For the text-containing cell, return its midpoint in (X, Y) coordinate format. 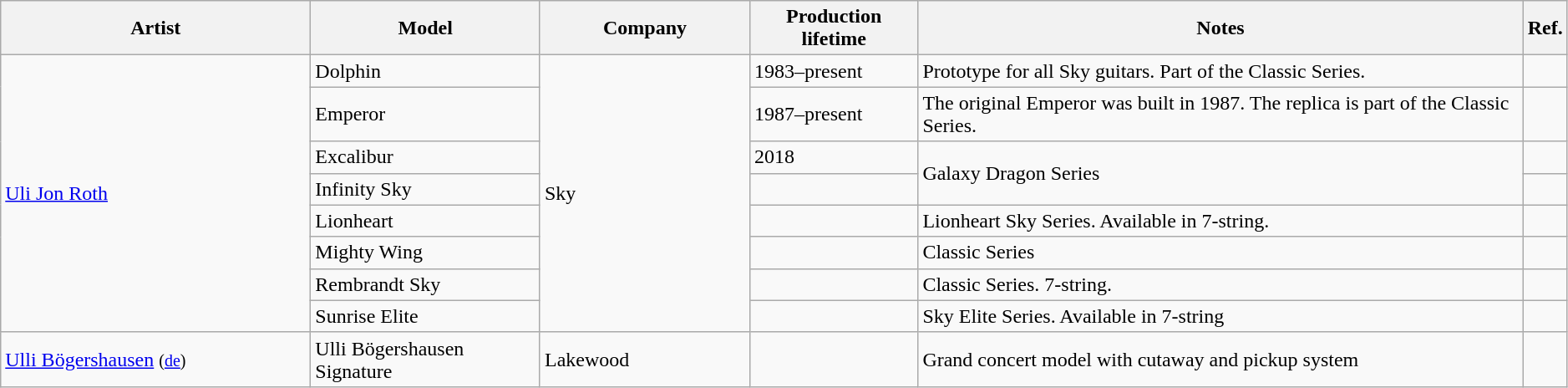
Ulli Bögershausen (de) (155, 360)
Production lifetime (834, 28)
Excalibur (426, 157)
Lionheart (426, 221)
Galaxy Dragon Series (1220, 173)
1987–present (834, 114)
Ref. (1545, 28)
Emperor (426, 114)
2018 (834, 157)
Ulli Bögershausen Signature (426, 360)
Infinity Sky (426, 189)
Lionheart Sky Series. Available in 7-string. (1220, 221)
Classic Series. 7-string. (1220, 284)
Company (645, 28)
Artist (155, 28)
Dolphin (426, 71)
Rembrandt Sky (426, 284)
1983–present (834, 71)
The original Emperor was built in 1987. The replica is part of the Classic Series. (1220, 114)
Model (426, 28)
Lakewood (645, 360)
Sky (645, 194)
Grand concert model with cutaway and pickup system (1220, 360)
Classic Series (1220, 253)
Sunrise Elite (426, 316)
Prototype for all Sky guitars. Part of the Classic Series. (1220, 71)
Mighty Wing (426, 253)
Notes (1220, 28)
Sky Elite Series. Available in 7-string (1220, 316)
Uli Jon Roth (155, 194)
